Locate the cell with the specified text and output its [X, Y] center coordinate. 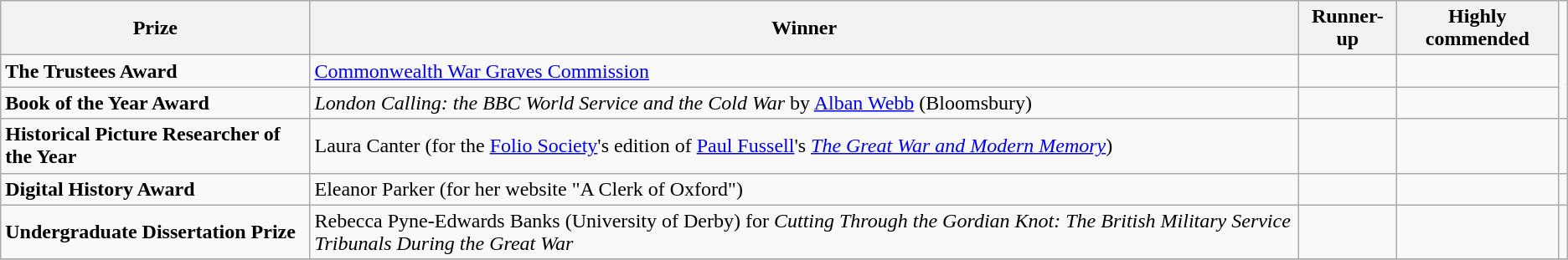
Commonwealth War Graves Commission [804, 71]
Runner-up [1347, 28]
The Trustees Award [156, 71]
London Calling: the BBC World Service and the Cold War by Alban Webb (Bloomsbury) [804, 103]
Eleanor Parker (for her website "A Clerk of Oxford") [804, 189]
Laura Canter (for the Folio Society's edition of Paul Fussell's The Great War and Modern Memory) [804, 145]
Highly commended [1478, 28]
Rebecca Pyne-Edwards Banks (University of Derby) for Cutting Through the Gordian Knot: The British Military Service Tribunals During the Great War [804, 232]
Prize [156, 28]
Historical Picture Researcher of the Year [156, 145]
Book of the Year Award [156, 103]
Digital History Award [156, 189]
Undergraduate Dissertation Prize [156, 232]
Winner [804, 28]
